Identify which cell holds the provided text, then report its (X, Y) central coordinate. 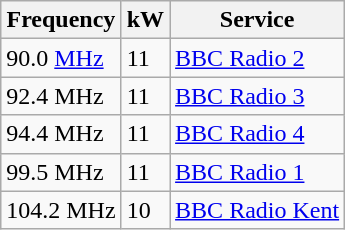
kW (145, 20)
Frequency (61, 20)
99.5 MHz (61, 172)
BBC Radio 2 (258, 58)
92.4 MHz (61, 96)
94.4 MHz (61, 134)
10 (145, 210)
104.2 MHz (61, 210)
Service (258, 20)
90.0 MHz (61, 58)
BBC Radio 4 (258, 134)
BBC Radio 3 (258, 96)
BBC Radio 1 (258, 172)
BBC Radio Kent (258, 210)
